For the text-containing cell, return its midpoint in (x, y) coordinate format. 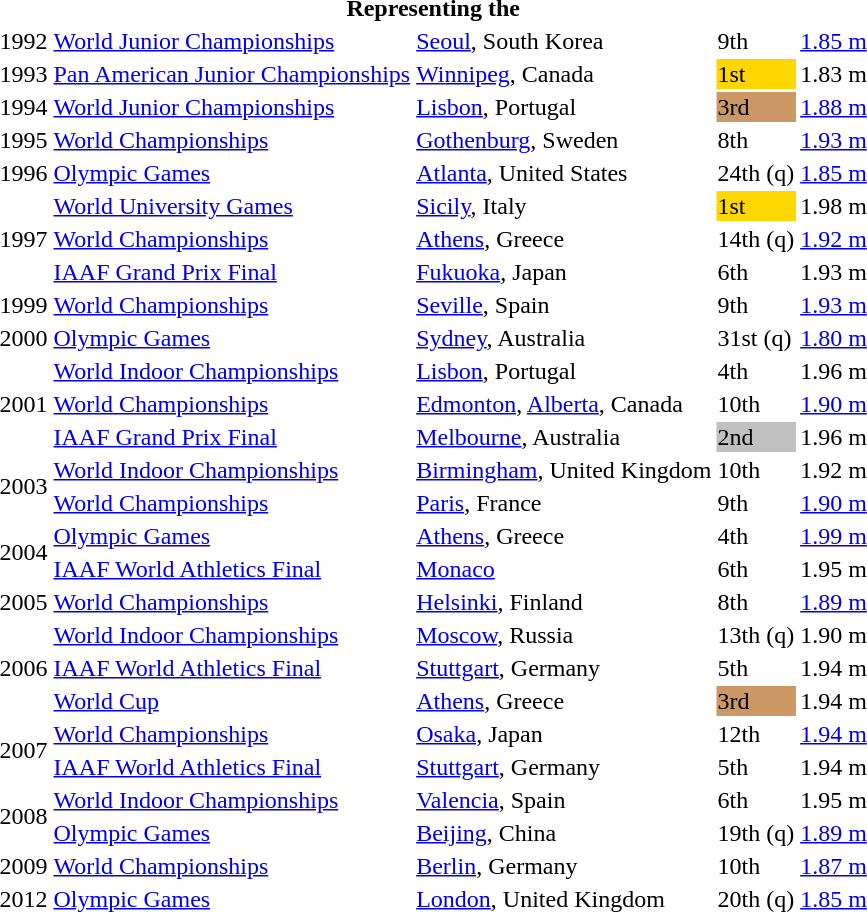
Helsinki, Finland (564, 602)
Pan American Junior Championships (232, 74)
Atlanta, United States (564, 173)
Valencia, Spain (564, 800)
Gothenburg, Sweden (564, 140)
Melbourne, Australia (564, 437)
Sicily, Italy (564, 206)
Monaco (564, 569)
24th (q) (756, 173)
World University Games (232, 206)
Sydney, Australia (564, 338)
Birmingham, United Kingdom (564, 470)
Moscow, Russia (564, 635)
World Cup (232, 701)
Beijing, China (564, 833)
31st (q) (756, 338)
14th (q) (756, 239)
Paris, France (564, 503)
Osaka, Japan (564, 734)
13th (q) (756, 635)
12th (756, 734)
2nd (756, 437)
Winnipeg, Canada (564, 74)
Seoul, South Korea (564, 41)
Berlin, Germany (564, 866)
19th (q) (756, 833)
Seville, Spain (564, 305)
Edmonton, Alberta, Canada (564, 404)
Fukuoka, Japan (564, 272)
